Locate the cell with the specified text and output its (x, y) center coordinate. 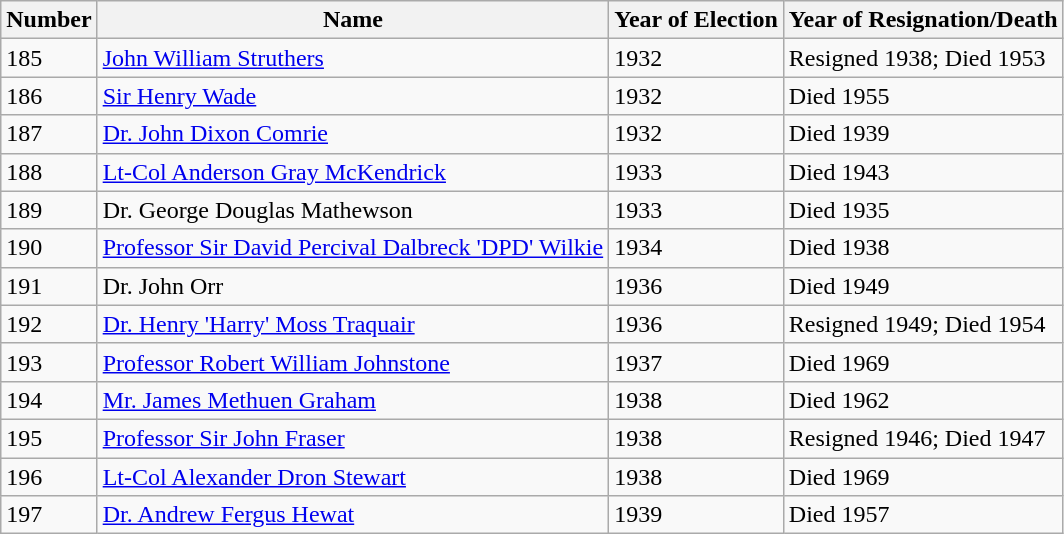
Died 1935 (923, 210)
Professor Sir David Percival Dalbreck 'DPD' Wilkie (353, 248)
Number (49, 20)
Resigned 1946; Died 1947 (923, 438)
1939 (696, 515)
Mr. James Methuen Graham (353, 400)
John William Struthers (353, 58)
Professor Robert William Johnstone (353, 362)
Resigned 1949; Died 1954 (923, 324)
Dr. George Douglas Mathewson (353, 210)
191 (49, 286)
Resigned 1938; Died 1953 (923, 58)
1934 (696, 248)
188 (49, 172)
Lt-Col Alexander Dron Stewart (353, 477)
Year of Election (696, 20)
Dr. John Dixon Comrie (353, 134)
1937 (696, 362)
Sir Henry Wade (353, 96)
193 (49, 362)
Died 1939 (923, 134)
187 (49, 134)
196 (49, 477)
190 (49, 248)
Dr. Henry 'Harry' Moss Traquair (353, 324)
Dr. Andrew Fergus Hewat (353, 515)
192 (49, 324)
Name (353, 20)
195 (49, 438)
185 (49, 58)
186 (49, 96)
197 (49, 515)
Lt-Col Anderson Gray McKendrick (353, 172)
194 (49, 400)
Dr. John Orr (353, 286)
Died 1955 (923, 96)
Year of Resignation/Death (923, 20)
Died 1949 (923, 286)
189 (49, 210)
Died 1943 (923, 172)
Died 1957 (923, 515)
Professor Sir John Fraser (353, 438)
Died 1962 (923, 400)
Died 1938 (923, 248)
